Capture the cell that displays the provided text and extract its [X, Y] central coordinate. 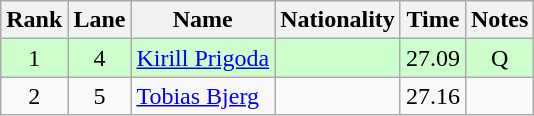
2 [34, 96]
27.09 [432, 58]
Name [203, 20]
Lane [100, 20]
27.16 [432, 96]
Rank [34, 20]
Nationality [338, 20]
Kirill Prigoda [203, 58]
5 [100, 96]
Q [499, 58]
4 [100, 58]
1 [34, 58]
Time [432, 20]
Notes [499, 20]
Tobias Bjerg [203, 96]
